Output the (x, y) coordinate of the center of the cell containing the given text.  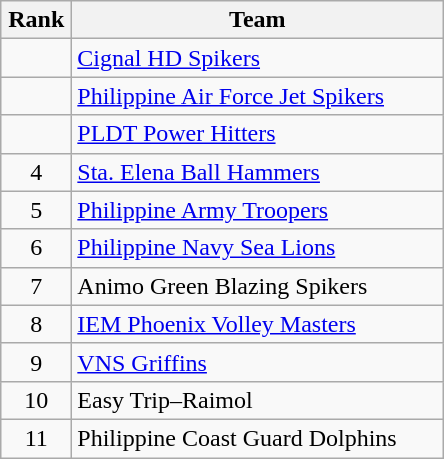
4 (36, 172)
Philippine Air Force Jet Spikers (258, 96)
11 (36, 438)
VNS Griffins (258, 362)
PLDT Power Hitters (258, 134)
5 (36, 210)
Easy Trip–Raimol (258, 400)
10 (36, 400)
8 (36, 324)
Philippine Army Troopers (258, 210)
Animo Green Blazing Spikers (258, 286)
6 (36, 248)
Philippine Navy Sea Lions (258, 248)
IEM Phoenix Volley Masters (258, 324)
9 (36, 362)
Team (258, 20)
Sta. Elena Ball Hammers (258, 172)
Philippine Coast Guard Dolphins (258, 438)
Rank (36, 20)
7 (36, 286)
Cignal HD Spikers (258, 58)
